Capture the cell that displays the provided text and extract its [x, y] central coordinate. 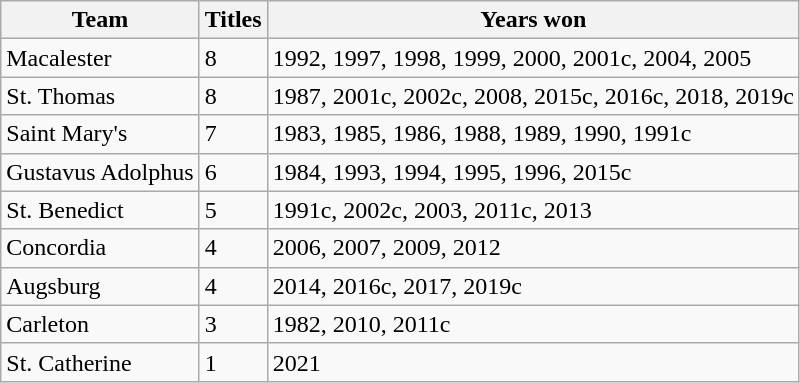
St. Benedict [100, 210]
Carleton [100, 324]
2006, 2007, 2009, 2012 [533, 248]
Gustavus Adolphus [100, 172]
1 [233, 362]
Saint Mary's [100, 134]
1991c, 2002c, 2003, 2011c, 2013 [533, 210]
Concordia [100, 248]
3 [233, 324]
Years won [533, 20]
Titles [233, 20]
St. Thomas [100, 96]
6 [233, 172]
1984, 1993, 1994, 1995, 1996, 2015c [533, 172]
5 [233, 210]
2021 [533, 362]
1982, 2010, 2011c [533, 324]
Augsburg [100, 286]
Team [100, 20]
Macalester [100, 58]
1983, 1985, 1986, 1988, 1989, 1990, 1991c [533, 134]
St. Catherine [100, 362]
1992, 1997, 1998, 1999, 2000, 2001c, 2004, 2005 [533, 58]
2014, 2016c, 2017, 2019c [533, 286]
7 [233, 134]
1987, 2001c, 2002c, 2008, 2015c, 2016c, 2018, 2019c [533, 96]
